Locate the cell with the specified text and output its (X, Y) center coordinate. 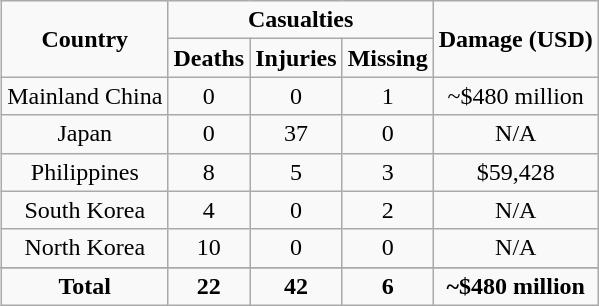
42 (296, 286)
$59,428 (516, 172)
6 (388, 286)
Country (85, 39)
Casualties (300, 20)
Mainland China (85, 96)
Injuries (296, 58)
Deaths (209, 58)
Japan (85, 134)
22 (209, 286)
North Korea (85, 248)
3 (388, 172)
4 (209, 210)
2 (388, 210)
Total (85, 286)
5 (296, 172)
Missing (388, 58)
Damage (USD) (516, 39)
37 (296, 134)
Philippines (85, 172)
10 (209, 248)
8 (209, 172)
1 (388, 96)
South Korea (85, 210)
